Detect which cell encompasses the target text, then output its [X, Y] center coordinate. 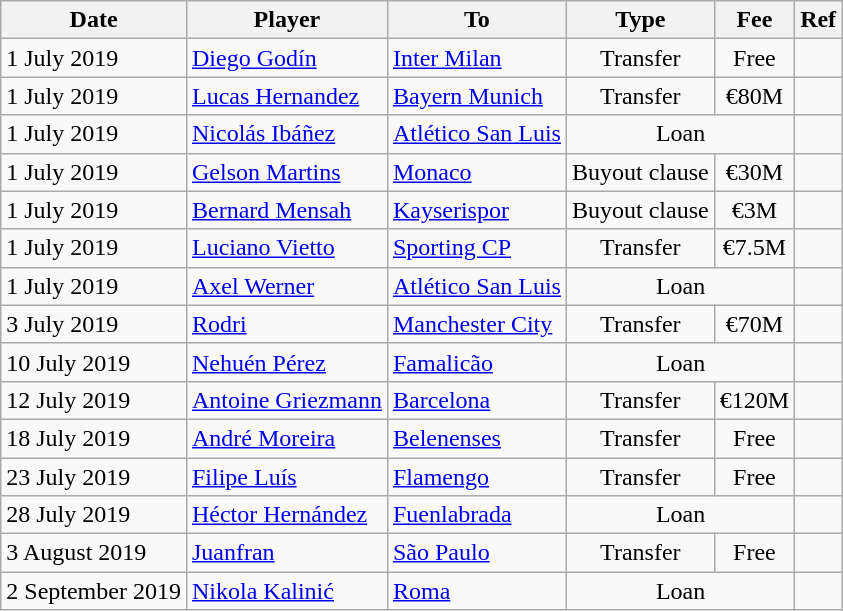
Axel Werner [286, 286]
Kayserispor [476, 210]
23 July 2019 [94, 477]
3 July 2019 [94, 324]
Date [94, 20]
10 July 2019 [94, 362]
28 July 2019 [94, 515]
Héctor Hernández [286, 515]
Bernard Mensah [286, 210]
Filipe Luís [286, 477]
Gelson Martins [286, 172]
18 July 2019 [94, 438]
Juanfran [286, 553]
André Moreira [286, 438]
Inter Milan [476, 58]
2 September 2019 [94, 591]
Famalicão [476, 362]
São Paulo [476, 553]
Belenenses [476, 438]
€3M [754, 210]
€120M [754, 400]
€7.5M [754, 248]
Manchester City [476, 324]
Bayern Munich [476, 96]
Roma [476, 591]
Nikola Kalinić [286, 591]
Rodri [286, 324]
Nicolás Ibáñez [286, 134]
Flamengo [476, 477]
Diego Godín [286, 58]
12 July 2019 [94, 400]
€80M [754, 96]
Antoine Griezmann [286, 400]
Ref [818, 20]
Nehuén Pérez [286, 362]
Luciano Vietto [286, 248]
Sporting CP [476, 248]
To [476, 20]
€30M [754, 172]
Type [640, 20]
€70M [754, 324]
Monaco [476, 172]
Barcelona [476, 400]
Lucas Hernandez [286, 96]
Fee [754, 20]
3 August 2019 [94, 553]
Player [286, 20]
Fuenlabrada [476, 515]
